Detect which cell encompasses the target text, then output its [X, Y] center coordinate. 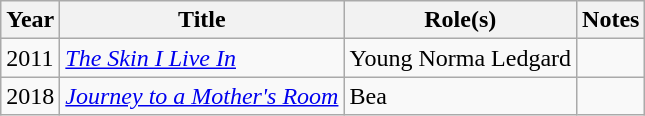
Title [202, 20]
The Skin I Live In [202, 58]
Young Norma Ledgard [460, 58]
Journey to a Mother's Room [202, 96]
Notes [611, 20]
2018 [30, 96]
Year [30, 20]
2011 [30, 58]
Role(s) [460, 20]
Bea [460, 96]
